Search for the cell housing the specified text and yield its [x, y] center coordinate. 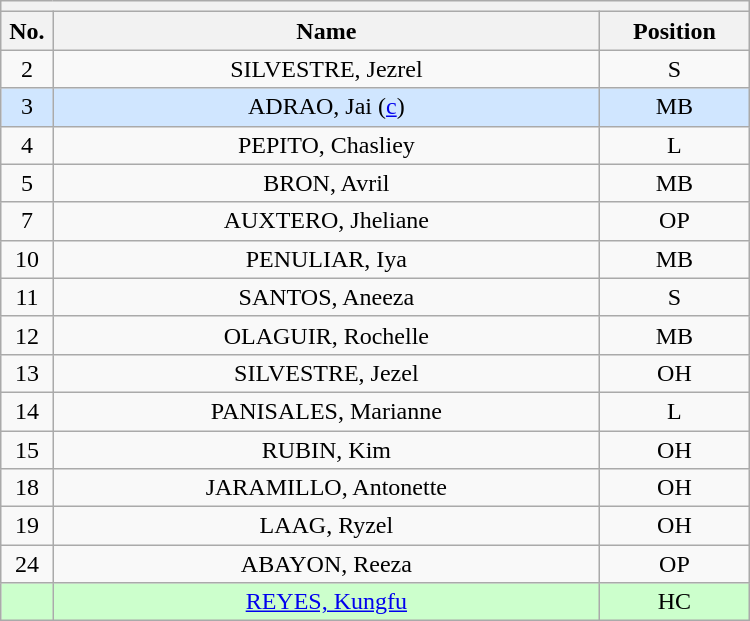
15 [27, 449]
Name [326, 31]
SILVESTRE, Jezel [326, 373]
7 [27, 221]
19 [27, 526]
PANISALES, Marianne [326, 411]
No. [27, 31]
PEPITO, Chasliey [326, 145]
Position [675, 31]
OLAGUIR, Rochelle [326, 335]
18 [27, 488]
ABAYON, Reeza [326, 564]
REYES, Kungfu [326, 602]
HC [675, 602]
BRON, Avril [326, 183]
10 [27, 259]
ADRAO, Jai (c) [326, 107]
RUBIN, Kim [326, 449]
14 [27, 411]
13 [27, 373]
5 [27, 183]
PENULIAR, Iya [326, 259]
JARAMILLO, Antonette [326, 488]
3 [27, 107]
4 [27, 145]
12 [27, 335]
SILVESTRE, Jezrel [326, 69]
AUXTERO, Jheliane [326, 221]
LAAG, Ryzel [326, 526]
SANTOS, Aneeza [326, 297]
11 [27, 297]
2 [27, 69]
24 [27, 564]
